Detect which cell encompasses the target text, then output its [x, y] center coordinate. 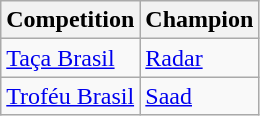
Champion [200, 20]
Competition [70, 20]
Radar [200, 58]
Saad [200, 96]
Troféu Brasil [70, 96]
Taça Brasil [70, 58]
